Determine the [x, y] coordinate at the center of the cell enclosing the given text.  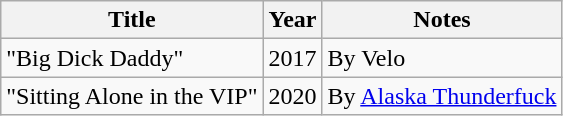
Notes [442, 20]
"Big Dick Daddy" [132, 58]
By Velo [442, 58]
Year [292, 20]
Title [132, 20]
2017 [292, 58]
"Sitting Alone in the VIP" [132, 96]
By Alaska Thunderfuck [442, 96]
2020 [292, 96]
